Output the [X, Y] coordinate of the center of the cell containing the given text.  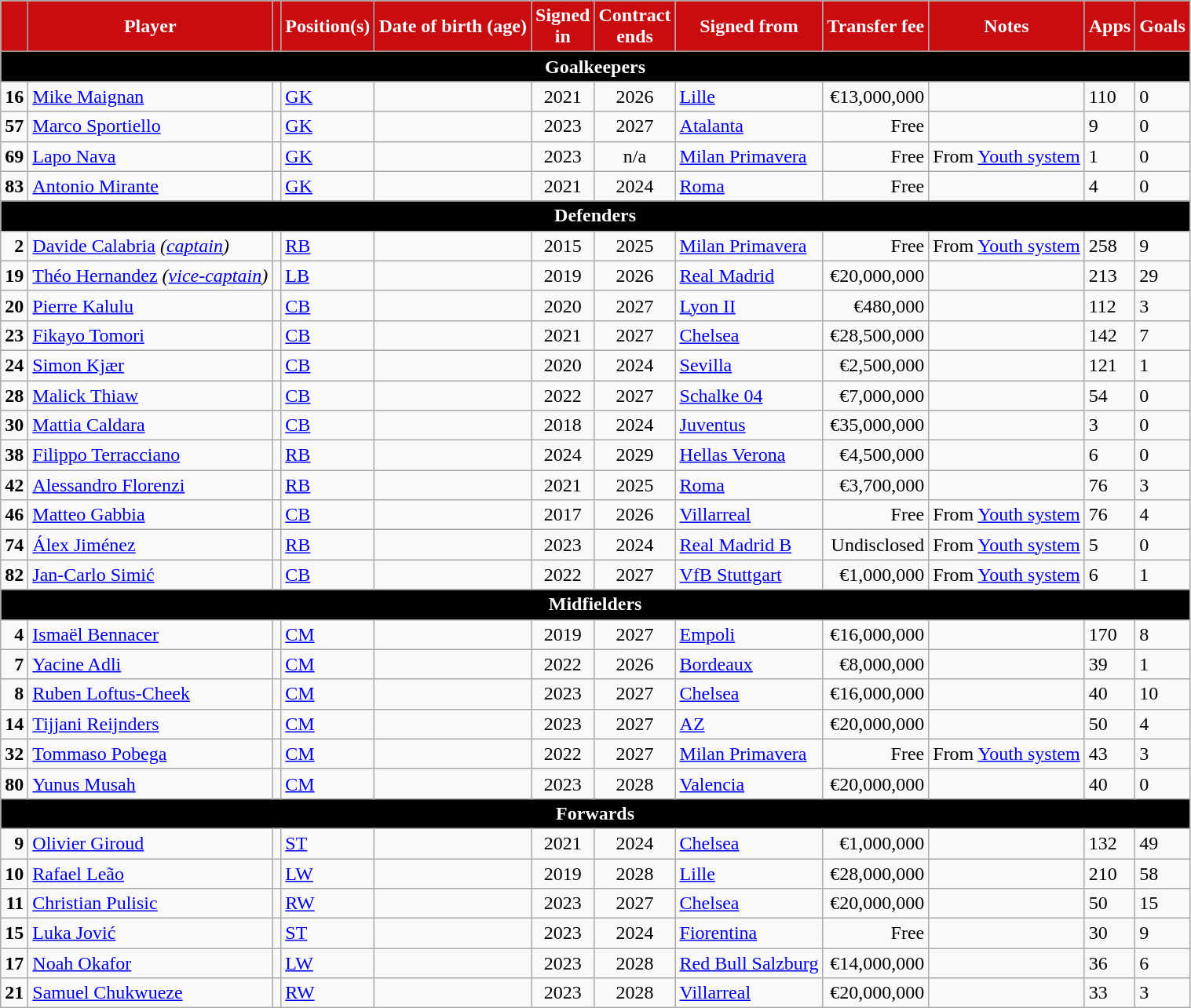
Valencia [749, 783]
Signed from [749, 27]
Hellas Verona [749, 455]
Apps [1109, 27]
21 [14, 993]
Marco Sportiello [151, 126]
142 [1109, 335]
80 [14, 783]
€3,700,000 [876, 485]
170 [1109, 634]
Davide Calabria (captain) [151, 246]
Empoli [749, 634]
Alessandro Florenzi [151, 485]
Mike Maignan [151, 97]
Contractends [634, 27]
29 [1163, 276]
2018 [563, 425]
Samuel Chukwueze [151, 993]
Juventus [749, 425]
39 [1109, 664]
2017 [563, 515]
Rafael Leão [151, 874]
132 [1109, 843]
36 [1109, 963]
Matteo Gabbia [151, 515]
LB [328, 276]
32 [14, 754]
Date of birth (age) [453, 27]
14 [14, 724]
258 [1109, 246]
€2,500,000 [876, 365]
Fikayo Tomori [151, 335]
Goals [1163, 27]
Christian Pulisic [151, 904]
Schalke 04 [749, 395]
Pierre Kalulu [151, 305]
Fiorentina [749, 933]
Defenders [595, 216]
Filippo Terracciano [151, 455]
Real Madrid [749, 276]
€28,500,000 [876, 335]
16 [14, 97]
Midfielders [595, 604]
Luka Jović [151, 933]
Tommaso Pobega [151, 754]
€8,000,000 [876, 664]
Noah Okafor [151, 963]
38 [14, 455]
58 [1163, 874]
2 [14, 246]
5 [1109, 545]
Malick Thiaw [151, 395]
€480,000 [876, 305]
24 [14, 365]
82 [14, 575]
€14,000,000 [876, 963]
121 [1109, 365]
57 [14, 126]
Yacine Adli [151, 664]
€4,500,000 [876, 455]
€13,000,000 [876, 97]
49 [1163, 843]
Player [151, 27]
19 [14, 276]
Álex Jiménez [151, 545]
Bordeaux [749, 664]
n/a [634, 156]
Transfer fee [876, 27]
Mattia Caldara [151, 425]
46 [14, 515]
Forwards [595, 813]
28 [14, 395]
Goalkeepers [595, 67]
Notes [1007, 27]
Yunus Musah [151, 783]
Ruben Loftus-Cheek [151, 694]
Lapo Nava [151, 156]
112 [1109, 305]
€35,000,000 [876, 425]
33 [1109, 993]
Red Bull Salzburg [749, 963]
11 [14, 904]
42 [14, 485]
Signedin [563, 27]
Undisclosed [876, 545]
Simon Kjær [151, 365]
Olivier Giroud [151, 843]
Lyon II [749, 305]
€28,000,000 [876, 874]
54 [1109, 395]
AZ [749, 724]
Sevilla [749, 365]
Jan-Carlo Simić [151, 575]
Tijjani Reijnders [151, 724]
83 [14, 186]
Real Madrid B [749, 545]
Théo Hernandez (vice-captain) [151, 276]
74 [14, 545]
Position(s) [328, 27]
43 [1109, 754]
213 [1109, 276]
Antonio Mirante [151, 186]
Ismaël Bennacer [151, 634]
110 [1109, 97]
210 [1109, 874]
17 [14, 963]
20 [14, 305]
69 [14, 156]
2029 [634, 455]
2015 [563, 246]
Atalanta [749, 126]
€7,000,000 [876, 395]
23 [14, 335]
VfB Stuttgart [749, 575]
